From the cell containing the given text, extract its center point as [X, Y] coordinate. 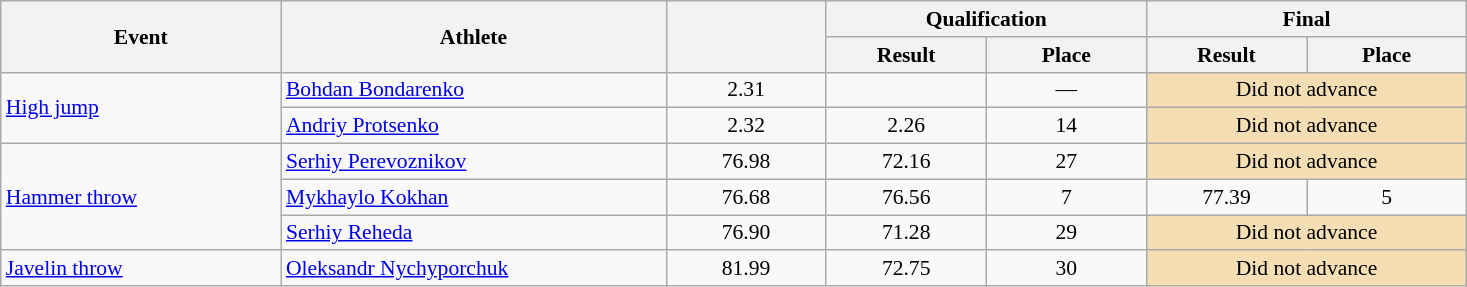
5 [1386, 197]
2.32 [746, 126]
7 [1066, 197]
Serhiy Reheda [474, 233]
76.98 [746, 162]
76.90 [746, 233]
14 [1066, 126]
— [1066, 90]
29 [1066, 233]
72.16 [906, 162]
Andriy Protsenko [474, 126]
Event [141, 36]
Serhiy Perevoznikov [474, 162]
High jump [141, 108]
2.26 [906, 126]
Final [1306, 19]
77.39 [1226, 197]
Athlete [474, 36]
72.75 [906, 269]
Javelin throw [141, 269]
Qualification [986, 19]
27 [1066, 162]
Hammer throw [141, 198]
76.68 [746, 197]
71.28 [906, 233]
2.31 [746, 90]
Mykhaylo Kokhan [474, 197]
Bohdan Bondarenko [474, 90]
76.56 [906, 197]
30 [1066, 269]
81.99 [746, 269]
Oleksandr Nychyporchuk [474, 269]
